Scan for the cell matching the given text and deliver its [x, y] coordinate at center. 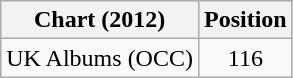
Position [245, 20]
Chart (2012) [100, 20]
UK Albums (OCC) [100, 58]
116 [245, 58]
